Capture the cell that displays the provided text and extract its (x, y) central coordinate. 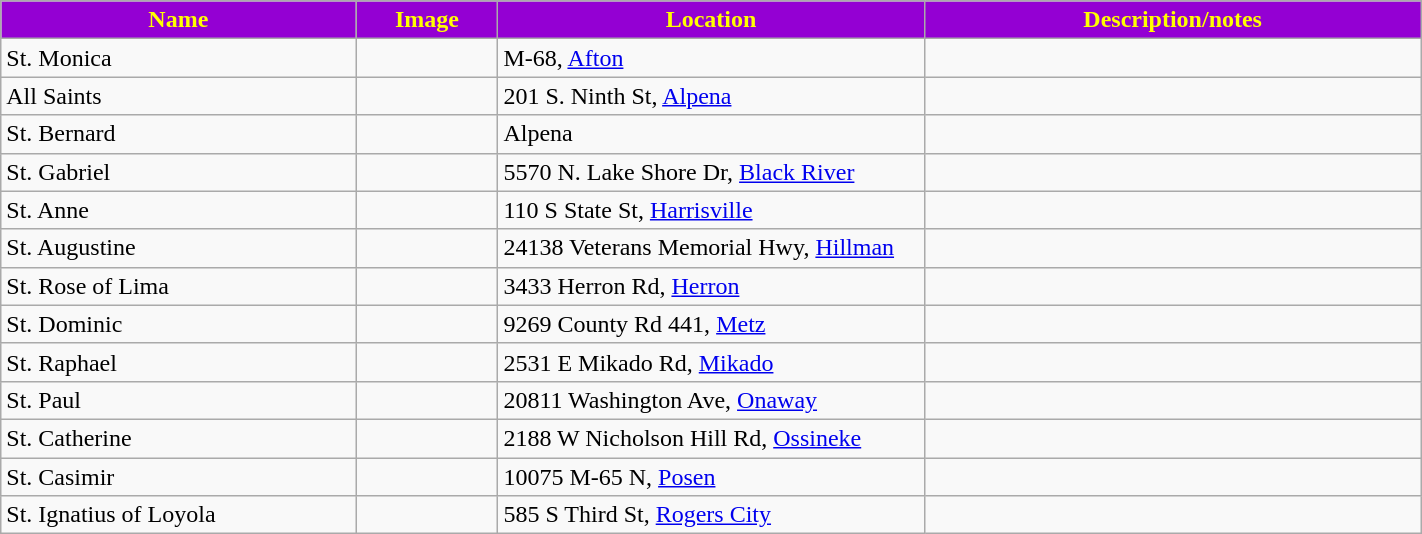
Name (178, 20)
St. Bernard (178, 134)
Image (427, 20)
10075 M-65 N, Posen (711, 477)
201 S. Ninth St, Alpena (711, 96)
9269 County Rd 441, Metz (711, 324)
St. Augustine (178, 248)
Alpena (711, 134)
24138 Veterans Memorial Hwy, Hillman (711, 248)
Description/notes (1172, 20)
St. Ignatius of Loyola (178, 515)
St. Rose of Lima (178, 286)
St. Raphael (178, 362)
St. Catherine (178, 438)
2531 E Mikado Rd, Mikado (711, 362)
St. Gabriel (178, 172)
5570 N. Lake Shore Dr, Black River (711, 172)
Location (711, 20)
St. Monica (178, 58)
20811 Washington Ave, Onaway (711, 400)
St. Anne (178, 210)
All Saints (178, 96)
110 S State St, Harrisville (711, 210)
2188 W Nicholson Hill Rd, Ossineke (711, 438)
St. Casimir (178, 477)
M-68, Afton (711, 58)
3433 Herron Rd, Herron (711, 286)
St. Dominic (178, 324)
585 S Third St, Rogers City (711, 515)
St. Paul (178, 400)
